Return [X, Y] of the center of cell containing provided text 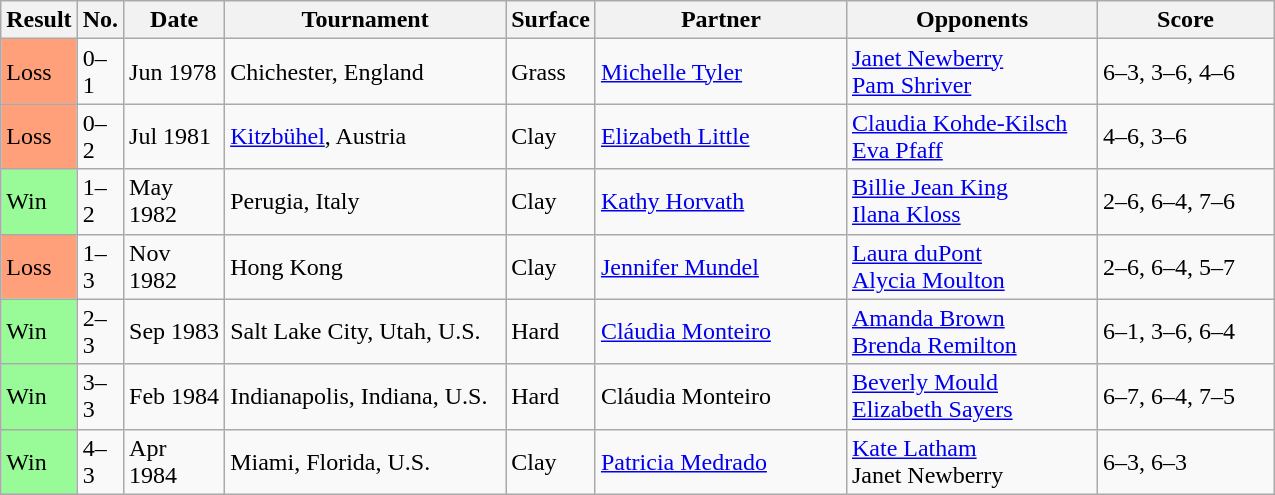
3–3 [100, 396]
0–2 [100, 136]
Michelle Tyler [720, 72]
6–3, 3–6, 4–6 [1186, 72]
6–7, 6–4, 7–5 [1186, 396]
Jul 1981 [174, 136]
May 1982 [174, 202]
Elizabeth Little [720, 136]
Salt Lake City, Utah, U.S. [366, 332]
1–2 [100, 202]
Result [39, 20]
1–3 [100, 266]
Surface [551, 20]
Chichester, England [366, 72]
Beverly Mould Elizabeth Sayers [972, 396]
Claudia Kohde-Kilsch Eva Pfaff [972, 136]
Jun 1978 [174, 72]
Opponents [972, 20]
No. [100, 20]
Tournament [366, 20]
Partner [720, 20]
Kathy Horvath [720, 202]
Billie Jean King Ilana Kloss [972, 202]
2–6, 6–4, 7–6 [1186, 202]
0–1 [100, 72]
Kitzbühel, Austria [366, 136]
6–1, 3–6, 6–4 [1186, 332]
4–6, 3–6 [1186, 136]
Miami, Florida, U.S. [366, 462]
2–6, 6–4, 5–7 [1186, 266]
Feb 1984 [174, 396]
Grass [551, 72]
Indianapolis, Indiana, U.S. [366, 396]
Amanda Brown Brenda Remilton [972, 332]
Score [1186, 20]
Patricia Medrado [720, 462]
Janet Newberry Pam Shriver [972, 72]
Perugia, Italy [366, 202]
6–3, 6–3 [1186, 462]
4–3 [100, 462]
Hong Kong [366, 266]
Sep 1983 [174, 332]
Apr 1984 [174, 462]
Laura duPont Alycia Moulton [972, 266]
Date [174, 20]
Nov 1982 [174, 266]
Jennifer Mundel [720, 266]
2–3 [100, 332]
Kate Latham Janet Newberry [972, 462]
